From the cell containing the given text, extract its center point as (x, y) coordinate. 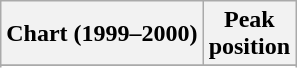
Peakposition (249, 34)
Chart (1999–2000) (102, 34)
